Output the [x, y] coordinate of the center of the cell containing the given text.  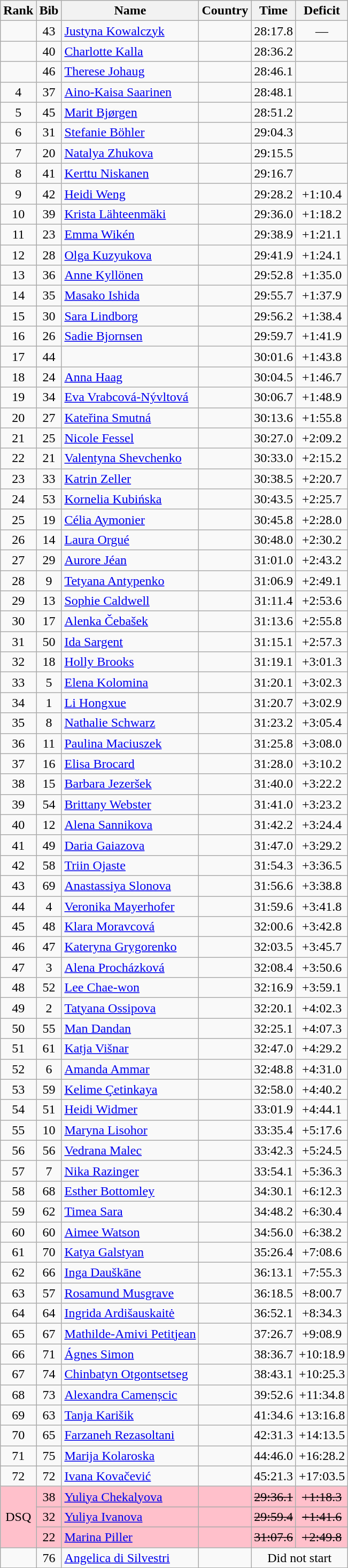
+3:02.3 [322, 682]
+1:10.4 [322, 194]
Katja Višnar [130, 1049]
— [322, 31]
+4:31.0 [322, 1069]
Timea Sara [130, 1211]
Amanda Ammar [130, 1069]
76 [49, 1558]
+2:49.8 [322, 1537]
28:51.2 [274, 112]
+6:38.2 [322, 1232]
73 [49, 1395]
Triin Ojaste [130, 865]
31:01.0 [274, 560]
30:33.0 [274, 458]
+7:55.3 [322, 1273]
+3:02.9 [322, 703]
+1:35.0 [322, 275]
Mathilde-Amivi Petitjean [130, 1334]
Country [225, 11]
+3:08.0 [322, 743]
31:40.0 [274, 784]
29:55.7 [274, 296]
Tatyana Ossipova [130, 1008]
+3:01.3 [322, 662]
+3:50.6 [322, 967]
Tetyana Antypenko [130, 580]
Veronika Mayerhofer [130, 906]
Holly Brooks [130, 662]
+6:30.4 [322, 1211]
+2:20.7 [322, 479]
31:59.6 [274, 906]
32:16.9 [274, 988]
+3:05.4 [322, 723]
Sophie Caldwell [130, 601]
Katrin Zeller [130, 479]
+1:43.8 [322, 357]
+10:25.3 [322, 1374]
30:38.5 [274, 479]
3 [49, 967]
30:27.0 [274, 438]
36:52.1 [274, 1313]
31:28.0 [274, 764]
+3:41.8 [322, 906]
Yuliya Chekalyova [130, 1496]
29:41.9 [274, 255]
31:11.4 [274, 601]
Eva Vrabcová-Nývltová [130, 397]
29:16.7 [274, 173]
Natalya Zhukova [130, 153]
34:56.0 [274, 1232]
29:59.4 [274, 1517]
Deficit [322, 11]
Krista Lähteenmäki [130, 214]
Charlotte Kalla [130, 51]
31:19.1 [274, 662]
38:43.1 [274, 1374]
+1:24.1 [322, 255]
+14:13.5 [322, 1435]
Inga Dauškāne [130, 1273]
31:56.6 [274, 886]
Farzaneh Rezasoltani [130, 1435]
+2:25.7 [322, 499]
Sara Lindborg [130, 316]
Ingrida Ardišauskaitė [130, 1313]
29:56.2 [274, 316]
Ida Sargent [130, 642]
Bib [49, 11]
32:03.5 [274, 947]
30:04.5 [274, 377]
+1:18.3 [322, 1496]
29:36.1 [274, 1496]
Aino-Kaisa Saarinen [130, 92]
+16:28.2 [322, 1456]
Maryna Lisohor [130, 1130]
29:52.8 [274, 275]
31:54.3 [274, 865]
Aurore Jéan [130, 560]
36:18.5 [274, 1293]
Time [274, 11]
+7:08.6 [322, 1252]
+17:03.5 [322, 1476]
Kateřina Smutná [130, 418]
34:30.1 [274, 1191]
41:34.6 [274, 1415]
Kornelia Kubińska [130, 499]
Sadie Bjornsen [130, 336]
+2:43.2 [322, 560]
28:17.8 [274, 31]
Heidi Widmer [130, 1110]
Ivana Kovačević [130, 1476]
+2:49.1 [322, 580]
+13:16.8 [322, 1415]
Anastassiya Slonova [130, 886]
38:36.7 [274, 1354]
Name [130, 11]
30:01.6 [274, 357]
Emma Wikén [130, 234]
Man Dandan [130, 1028]
Valentyna Shevchenko [130, 458]
Aimee Watson [130, 1232]
36:13.1 [274, 1273]
+9:08.9 [322, 1334]
33:35.4 [274, 1130]
Masako Ishida [130, 296]
31:47.0 [274, 845]
Alenka Čebašek [130, 621]
37:26.7 [274, 1334]
31:13.6 [274, 621]
Marit Bjørgen [130, 112]
+3:42.8 [322, 927]
32:20.1 [274, 1008]
+8:00.7 [322, 1293]
1 [49, 703]
Li Hongxue [130, 703]
+3:36.5 [322, 865]
Alena Procházková [130, 967]
Katya Galstyan [130, 1252]
Nicole Fessel [130, 438]
39:52.6 [274, 1395]
+5:17.6 [322, 1130]
Kateryna Grygorenko [130, 947]
Klara Moravcová [130, 927]
74 [49, 1374]
32:08.4 [274, 967]
DSQ [18, 1517]
Alena Sannikova [130, 825]
+1:41.9 [322, 336]
+4:02.3 [322, 1008]
Nathalie Schwarz [130, 723]
Tanja Karišik [130, 1415]
Did not start [299, 1558]
+4:40.2 [322, 1089]
Rosamund Musgrave [130, 1293]
Justyna Kowalczyk [130, 31]
+3:24.4 [322, 825]
+3:23.2 [322, 804]
Elisa Brocard [130, 764]
Vedrana Malec [130, 1150]
Alexandra Camenșcic [130, 1395]
+2:28.0 [322, 519]
31:23.2 [274, 723]
29:59.7 [274, 336]
+2:55.8 [322, 621]
31:41.0 [274, 804]
Therese Johaug [130, 72]
+4:44.1 [322, 1110]
35:26.4 [274, 1252]
+4:29.2 [322, 1049]
31:07.6 [274, 1537]
Olga Kuzyukova [130, 255]
Barbara Jezeršek [130, 784]
31:20.1 [274, 682]
+6:12.3 [322, 1191]
Laura Orgué [130, 540]
30:43.5 [274, 499]
30:06.7 [274, 397]
+2:57.3 [322, 642]
33:42.3 [274, 1150]
42:31.3 [274, 1435]
Esther Bottomley [130, 1191]
30:13.6 [274, 418]
32:25.1 [274, 1028]
Yuliya Ivanova [130, 1517]
Anne Kyllönen [130, 275]
+2:15.2 [322, 458]
Nika Razinger [130, 1171]
+5:36.3 [322, 1171]
Daria Gaiazova [130, 845]
32:00.6 [274, 927]
+1:46.7 [322, 377]
Kerttu Niskanen [130, 173]
+1:41.6 [322, 1517]
Elena Kolomina [130, 682]
+11:34.8 [322, 1395]
+10:18.9 [322, 1354]
32:48.8 [274, 1069]
+1:48.9 [322, 397]
Marina Piller [130, 1537]
+3:22.2 [322, 784]
Marija Kolaroska [130, 1456]
Ágnes Simon [130, 1354]
+2:09.2 [322, 438]
Anna Haag [130, 377]
Paulina Maciuszek [130, 743]
+4:07.3 [322, 1028]
33:01.9 [274, 1110]
30:45.8 [274, 519]
Rank [18, 11]
+2:53.6 [322, 601]
+1:55.8 [322, 418]
Célia Aymonier [130, 519]
31:42.2 [274, 825]
+1:21.1 [322, 234]
45:21.3 [274, 1476]
30:48.0 [274, 540]
+1:38.4 [322, 316]
Kelime Çetinkaya [130, 1089]
31:20.7 [274, 703]
28:46.1 [274, 72]
+1:18.2 [322, 214]
Angelica di Silvestri [130, 1558]
+8:34.3 [322, 1313]
+3:45.7 [322, 947]
+3:29.2 [322, 845]
+1:37.9 [322, 296]
29:04.3 [274, 133]
29:38.9 [274, 234]
+5:24.5 [322, 1150]
32:47.0 [274, 1049]
Chinbatyn Otgontsetseg [130, 1374]
2 [49, 1008]
+3:10.2 [322, 764]
+2:30.2 [322, 540]
29:28.2 [274, 194]
29:15.5 [274, 153]
31:06.9 [274, 580]
28:36.2 [274, 51]
Brittany Webster [130, 804]
33:54.1 [274, 1171]
+3:38.8 [322, 886]
29:36.0 [274, 214]
75 [49, 1456]
Heidi Weng [130, 194]
44:46.0 [274, 1456]
32:58.0 [274, 1089]
31:15.1 [274, 642]
31:25.8 [274, 743]
Lee Chae-won [130, 988]
28:48.1 [274, 92]
34:48.2 [274, 1211]
Stefanie Böhler [130, 133]
+3:59.1 [322, 988]
